Locate the cell with the specified text and output its (x, y) center coordinate. 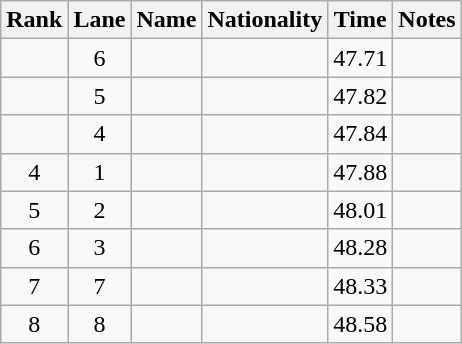
Time (360, 20)
47.71 (360, 58)
3 (100, 248)
48.01 (360, 210)
2 (100, 210)
Notes (427, 20)
1 (100, 172)
48.58 (360, 324)
47.88 (360, 172)
Nationality (265, 20)
47.82 (360, 96)
47.84 (360, 134)
Lane (100, 20)
48.33 (360, 286)
Name (166, 20)
48.28 (360, 248)
Rank (34, 20)
